Capture the cell that displays the provided text and extract its [X, Y] central coordinate. 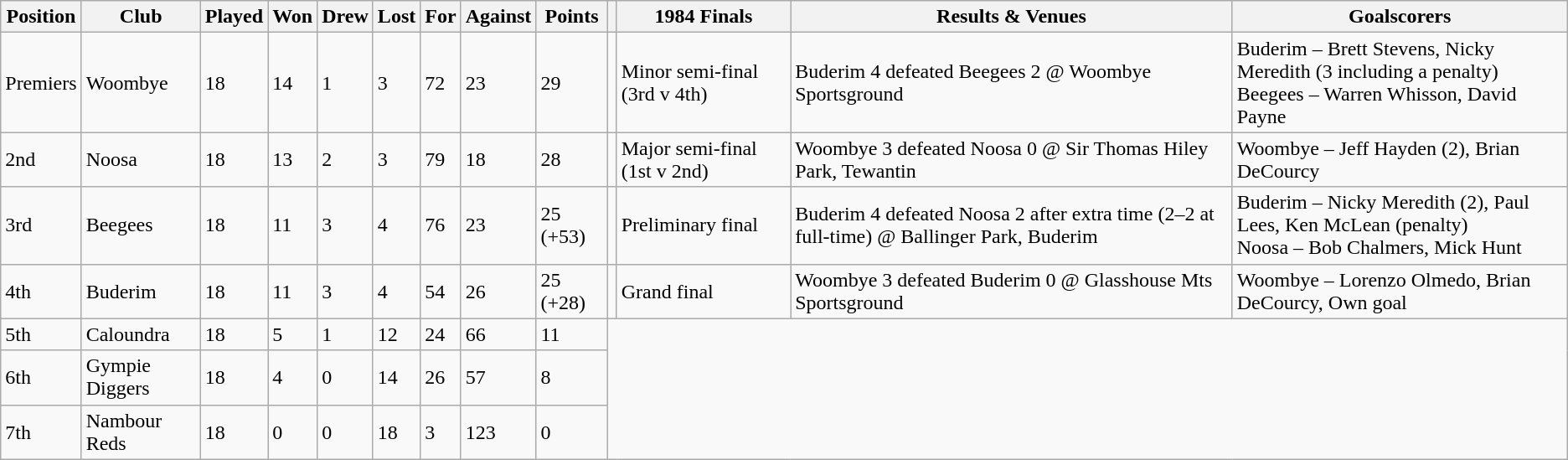
Position [41, 17]
8 [571, 377]
28 [571, 159]
13 [293, 159]
Buderim – Brett Stevens, Nicky Meredith (3 including a penalty)Beegees – Warren Whisson, David Payne [1400, 82]
Major semi-final (1st v 2nd) [704, 159]
Caloundra [141, 334]
1984 Finals [704, 17]
3rd [41, 225]
76 [441, 225]
Woombye [141, 82]
57 [498, 377]
Premiers [41, 82]
24 [441, 334]
5th [41, 334]
Woombye – Jeff Hayden (2), Brian DeCourcy [1400, 159]
Minor semi-final (3rd v 4th) [704, 82]
54 [441, 292]
2 [345, 159]
79 [441, 159]
Buderim – Nicky Meredith (2), Paul Lees, Ken McLean (penalty)Noosa – Bob Chalmers, Mick Hunt [1400, 225]
2nd [41, 159]
Buderim 4 defeated Noosa 2 after extra time (2–2 at full-time) @ Ballinger Park, Buderim [1012, 225]
25 (+28) [571, 292]
123 [498, 432]
Against [498, 17]
Woombye – Lorenzo Olmedo, Brian DeCourcy, Own goal [1400, 292]
For [441, 17]
Grand final [704, 292]
Club [141, 17]
72 [441, 82]
Buderim [141, 292]
Points [571, 17]
Gympie Diggers [141, 377]
Nambour Reds [141, 432]
29 [571, 82]
Lost [396, 17]
Won [293, 17]
Beegees [141, 225]
Buderim 4 defeated Beegees 2 @ Woombye Sportsground [1012, 82]
25 (+53) [571, 225]
Drew [345, 17]
Woombye 3 defeated Noosa 0 @ Sir Thomas Hiley Park, Tewantin [1012, 159]
12 [396, 334]
Noosa [141, 159]
Results & Venues [1012, 17]
Played [234, 17]
Goalscorers [1400, 17]
4th [41, 292]
Woombye 3 defeated Buderim 0 @ Glasshouse Mts Sportsground [1012, 292]
Preliminary final [704, 225]
7th [41, 432]
5 [293, 334]
6th [41, 377]
66 [498, 334]
